Extract the (x, y) coordinate from the center of the cell holding the provided text.  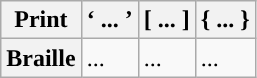
{ ... } (225, 20)
Print (41, 20)
Braille (41, 58)
‘ ... ’ (110, 20)
[ ... ] (166, 20)
